Scan for the cell matching the given text and deliver its (x, y) coordinate at center. 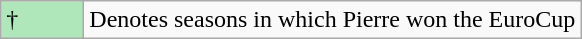
Denotes seasons in which Pierre won the EuroCup (332, 20)
† (42, 20)
